Determine the [x, y] coordinate at the center of the cell enclosing the given text.  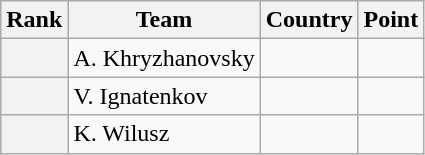
A. Khryzhanovsky [164, 58]
V. Ignatenkov [164, 96]
K. Wilusz [164, 134]
Country [309, 20]
Team [164, 20]
Rank [34, 20]
Point [391, 20]
